Extract the [x, y] coordinate from the center of the cell holding the provided text.  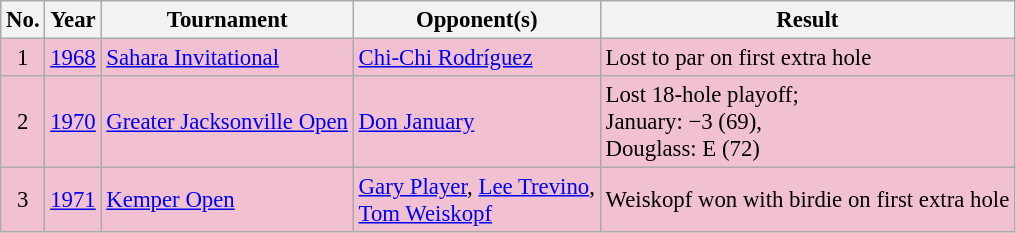
Weiskopf won with birdie on first extra hole [807, 200]
2 [23, 122]
Opponent(s) [476, 20]
1 [23, 58]
Greater Jacksonville Open [227, 122]
No. [23, 20]
1971 [73, 200]
Sahara Invitational [227, 58]
3 [23, 200]
Gary Player, Lee Trevino, Tom Weiskopf [476, 200]
1970 [73, 122]
Tournament [227, 20]
Don January [476, 122]
Chi-Chi Rodríguez [476, 58]
Result [807, 20]
Kemper Open [227, 200]
Lost to par on first extra hole [807, 58]
Year [73, 20]
Lost 18-hole playoff;January: −3 (69),Douglass: E (72) [807, 122]
1968 [73, 58]
